Search for the cell housing the specified text and yield its [X, Y] center coordinate. 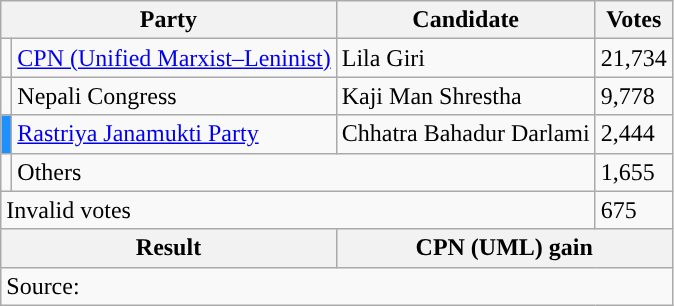
2,444 [634, 134]
Rastriya Janamukti Party [174, 134]
Votes [634, 20]
21,734 [634, 58]
Lila Giri [466, 58]
Candidate [466, 20]
9,778 [634, 96]
Party [168, 20]
Result [168, 248]
Chhatra Bahadur Darlami [466, 134]
CPN (UML) gain [504, 248]
Invalid votes [298, 210]
Source: [336, 286]
CPN (Unified Marxist–Leninist) [174, 58]
Kaji Man Shrestha [466, 96]
Nepali Congress [174, 96]
675 [634, 210]
1,655 [634, 172]
Others [304, 172]
